For the text-containing cell, return its midpoint in [x, y] coordinate format. 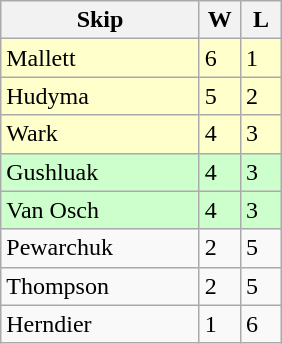
W [220, 20]
Van Osch [100, 210]
Mallett [100, 58]
Skip [100, 20]
L [260, 20]
Wark [100, 134]
Herndier [100, 324]
Thompson [100, 286]
Pewarchuk [100, 248]
Gushluak [100, 172]
Hudyma [100, 96]
